Return [X, Y] of the center of cell containing provided text 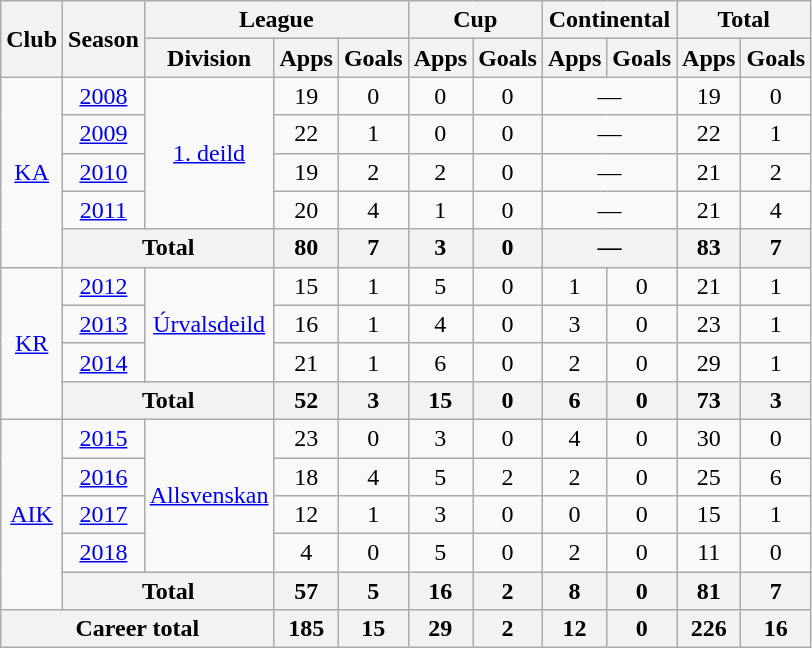
KA [32, 172]
52 [306, 400]
81 [709, 591]
83 [709, 248]
80 [306, 248]
2016 [104, 477]
Career total [138, 629]
Season [104, 39]
20 [306, 210]
30 [709, 438]
2013 [104, 324]
AIK [32, 514]
1. deild [209, 153]
11 [709, 553]
8 [574, 591]
Cup [475, 20]
2017 [104, 515]
Allsvenskan [209, 495]
73 [709, 400]
18 [306, 477]
Club [32, 39]
Continental [609, 20]
2010 [104, 172]
Division [209, 58]
2008 [104, 96]
2012 [104, 286]
185 [306, 629]
2018 [104, 553]
Úrvalsdeild [209, 324]
25 [709, 477]
2014 [104, 362]
League [276, 20]
2011 [104, 210]
226 [709, 629]
57 [306, 591]
2015 [104, 438]
2009 [104, 134]
KR [32, 343]
